Determine the [x, y] coordinate at the center of the cell enclosing the given text.  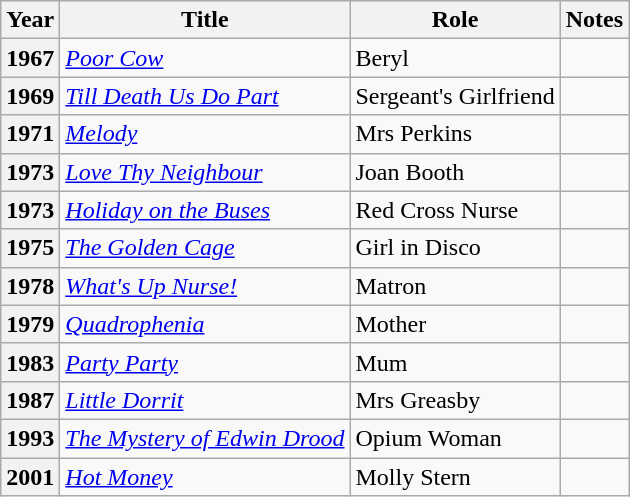
Role [455, 20]
The Golden Cage [205, 248]
Matron [455, 286]
Girl in Disco [455, 248]
Holiday on the Buses [205, 210]
Molly Stern [455, 477]
Red Cross Nurse [455, 210]
1979 [30, 324]
1975 [30, 248]
Year [30, 20]
1969 [30, 96]
Party Party [205, 362]
1987 [30, 400]
Mother [455, 324]
Love Thy Neighbour [205, 172]
1983 [30, 362]
Notes [594, 20]
Mrs Greasby [455, 400]
Poor Cow [205, 58]
Joan Booth [455, 172]
Quadrophenia [205, 324]
Opium Woman [455, 438]
1993 [30, 438]
Mrs Perkins [455, 134]
The Mystery of Edwin Drood [205, 438]
Sergeant's Girlfriend [455, 96]
What's Up Nurse! [205, 286]
1967 [30, 58]
1971 [30, 134]
2001 [30, 477]
Title [205, 20]
Mum [455, 362]
Till Death Us Do Part [205, 96]
1978 [30, 286]
Hot Money [205, 477]
Melody [205, 134]
Little Dorrit [205, 400]
Beryl [455, 58]
